Pinpoint the cell where the given text exists, returning its [X, Y] midpoint coordinate. 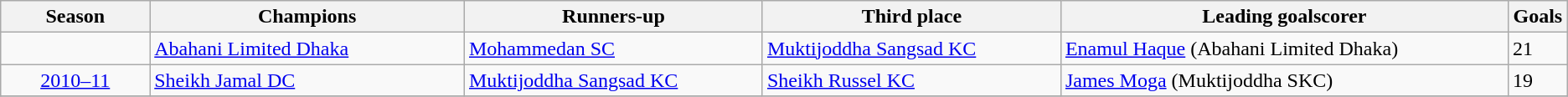
Mohammedan SC [613, 48]
Abahani Limited Dhaka [307, 48]
19 [1538, 80]
Runners-up [613, 17]
Sheikh Russel KC [911, 80]
Season [75, 17]
Champions [307, 17]
Goals [1538, 17]
21 [1538, 48]
Enamul Haque (Abahani Limited Dhaka) [1284, 48]
Sheikh Jamal DC [307, 80]
Third place [911, 17]
Leading goalscorer [1284, 17]
2010–11 [75, 80]
James Moga (Muktijoddha SKC) [1284, 80]
